Capture the cell that displays the provided text and extract its [x, y] central coordinate. 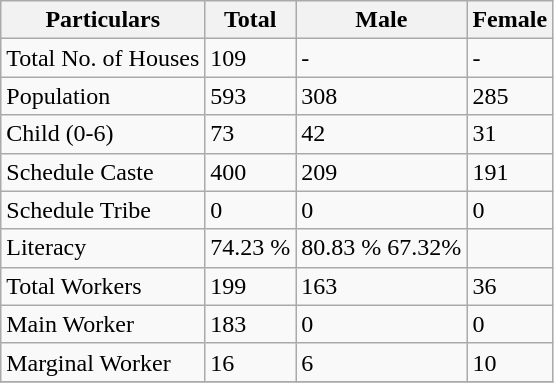
Literacy [103, 248]
183 [250, 324]
285 [510, 96]
199 [250, 286]
308 [382, 96]
36 [510, 286]
Total No. of Houses [103, 58]
80.83 % 67.32% [382, 248]
Population [103, 96]
Main Worker [103, 324]
400 [250, 172]
Female [510, 20]
Total Workers [103, 286]
Male [382, 20]
6 [382, 362]
74.23 % [250, 248]
Schedule Caste [103, 172]
Child (0-6) [103, 134]
191 [510, 172]
209 [382, 172]
Marginal Worker [103, 362]
109 [250, 58]
593 [250, 96]
16 [250, 362]
163 [382, 286]
31 [510, 134]
42 [382, 134]
Total [250, 20]
10 [510, 362]
Schedule Tribe [103, 210]
Particulars [103, 20]
73 [250, 134]
